Pinpoint the cell where the given text exists, returning its (x, y) midpoint coordinate. 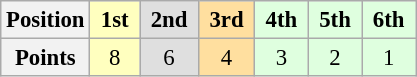
2nd (170, 20)
4th (282, 20)
2 (335, 58)
1 (389, 58)
Position (46, 20)
1st (115, 20)
3rd (226, 20)
Points (46, 58)
5th (335, 20)
6 (170, 58)
6th (389, 20)
3 (282, 58)
4 (226, 58)
8 (115, 58)
